Capture the cell that displays the provided text and extract its [X, Y] central coordinate. 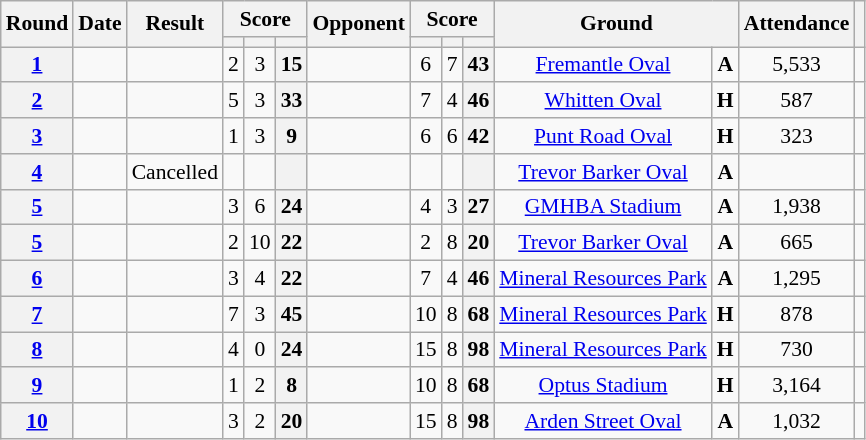
730 [797, 350]
3,164 [797, 386]
Whitten Oval [603, 101]
43 [479, 65]
587 [797, 101]
0 [260, 350]
Round [38, 24]
Attendance [797, 24]
1,295 [797, 279]
42 [479, 136]
5,533 [797, 65]
1,938 [797, 207]
Opponent [358, 24]
665 [797, 243]
Punt Road Oval [603, 136]
878 [797, 314]
Arden Street Oval [603, 421]
GMHBA Stadium [603, 207]
Result [175, 24]
Cancelled [175, 172]
Optus Stadium [603, 386]
27 [479, 207]
Fremantle Oval [603, 65]
Ground [616, 24]
33 [292, 101]
45 [292, 314]
1,032 [797, 421]
Date [100, 24]
323 [797, 136]
